Output the [X, Y] coordinate of the center of the cell containing the given text.  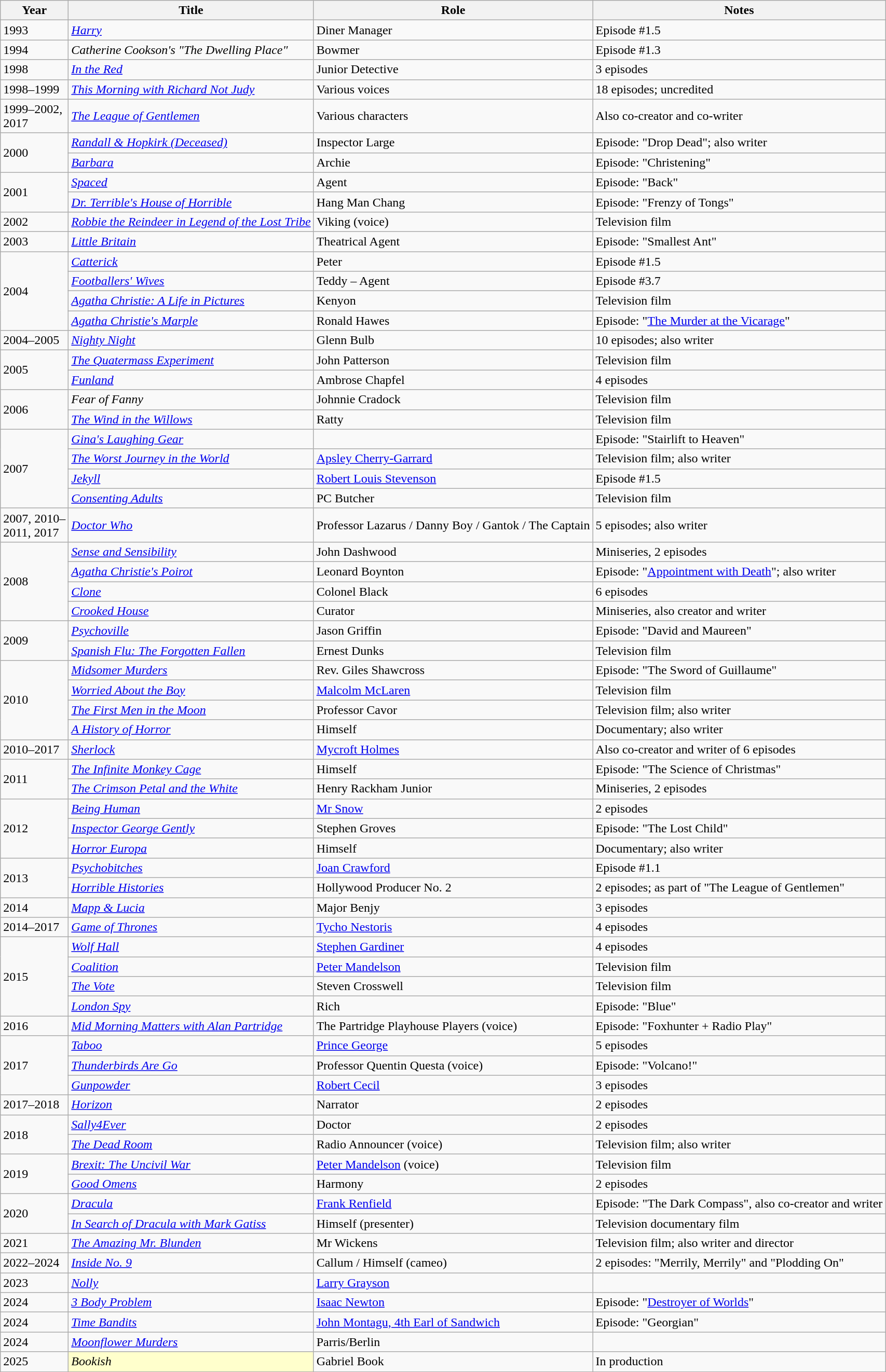
Title [191, 10]
Sally4Ever [191, 1124]
Mid Morning Matters with Alan Partridge [191, 1026]
3 Body Problem [191, 1302]
Ambrose Chapfel [453, 380]
Dracula [191, 1203]
The Amazing Mr. Blunden [191, 1243]
Wolf Hall [191, 947]
Jekyll [191, 478]
2007 [34, 469]
Apsley Cherry-Garrard [453, 459]
Midsomer Murders [191, 670]
Rev. Giles Shawcross [453, 670]
Also co-creator and co-writer [739, 116]
2001 [34, 192]
In production [739, 1362]
Professor Cavor [453, 710]
Episode: "The Dark Compass", also co-creator and writer [739, 1203]
2021 [34, 1243]
Professor Lazarus / Danny Boy / Gantok / The Captain [453, 525]
Horror Europa [191, 848]
Episode: "Smallest Ant" [739, 241]
In the Red [191, 70]
2020 [34, 1213]
Major Benjy [453, 908]
2008 [34, 581]
2 episodes: "Merrily, Merrily" and "Plodding On" [739, 1263]
2007, 2010–2011, 2017 [34, 525]
2018 [34, 1134]
Role [453, 10]
2010 [34, 700]
Horrible Histories [191, 887]
Robbie the Reindeer in Legend of the Lost Tribe [191, 222]
Colonel Black [453, 591]
Mycroft Holmes [453, 749]
1998–1999 [34, 89]
Funland [191, 380]
Little Britain [191, 241]
Spaced [191, 182]
Randall & Hopkirk (Deceased) [191, 143]
1994 [34, 50]
Episode: "Destroyer of Worlds" [739, 1302]
Game of Thrones [191, 927]
2015 [34, 977]
Miniseries, also creator and writer [739, 611]
2022–2024 [34, 1263]
5 episodes [739, 1046]
Joan Crawford [453, 868]
1998 [34, 70]
2019 [34, 1174]
The Crimson Petal and the White [191, 789]
Henry Rackham Junior [453, 789]
Glenn Bulb [453, 340]
Agatha Christie's Poirot [191, 571]
Crooked House [191, 611]
A History of Horror [191, 730]
Radio Announcer (voice) [453, 1144]
Episode: "Volcano!" [739, 1065]
Sense and Sensibility [191, 552]
Time Bandits [191, 1322]
2017 [34, 1065]
The Quatermass Experiment [191, 360]
Junior Detective [453, 70]
2016 [34, 1026]
Television documentary film [739, 1223]
18 episodes; uncredited [739, 89]
Episode: "Blue" [739, 1006]
Clone [191, 591]
Harmony [453, 1184]
5 episodes; also writer [739, 525]
London Spy [191, 1006]
Television film; also writer and director [739, 1243]
Footballers' Wives [191, 281]
Agatha Christie: A Life in Pictures [191, 301]
Mr Wickens [453, 1243]
2017–2018 [34, 1105]
10 episodes; also writer [739, 340]
Episode: "Stairlift to Heaven" [739, 439]
Notes [739, 10]
Frank Renfield [453, 1203]
Episode: "The Murder at the Vicarage" [739, 321]
Isaac Newton [453, 1302]
Peter Mandelson [453, 967]
Episode #1.3 [739, 50]
Episode: "Foxhunter + Radio Play" [739, 1026]
Parris/Berlin [453, 1342]
2006 [34, 409]
Ernest Dunks [453, 651]
2025 [34, 1362]
Episode: "David and Maureen" [739, 631]
Episode: "The Sword of Guillaume" [739, 670]
Being Human [191, 808]
Catterick [191, 261]
Tycho Nestoris [453, 927]
Diner Manager [453, 30]
Doctor [453, 1124]
Professor Quentin Questa (voice) [453, 1065]
2004 [34, 291]
Inspector Large [453, 143]
2002 [34, 222]
Year [34, 10]
Robert Cecil [453, 1085]
2000 [34, 153]
2013 [34, 877]
The Infinite Monkey Cage [191, 769]
Agent [453, 182]
Episode: "Frenzy of Tongs" [739, 202]
Rich [453, 1006]
Teddy – Agent [453, 281]
Robert Louis Stevenson [453, 478]
Psychobitches [191, 868]
Malcolm McLaren [453, 690]
The First Men in the Moon [191, 710]
Harry [191, 30]
The Dead Room [191, 1144]
2003 [34, 241]
Horizon [191, 1105]
Inside No. 9 [191, 1263]
Jason Griffin [453, 631]
Larry Grayson [453, 1283]
Mr Snow [453, 808]
Peter [453, 261]
Episode: "Appointment with Death"; also writer [739, 571]
Hollywood Producer No. 2 [453, 887]
Gina's Laughing Gear [191, 439]
The Worst Journey in the World [191, 459]
2011 [34, 779]
2012 [34, 828]
2023 [34, 1283]
Prince George [453, 1046]
Stephen Gardiner [453, 947]
Ratty [453, 419]
Thunderbirds Are Go [191, 1065]
Episode: "Georgian" [739, 1322]
The Vote [191, 986]
Archie [453, 162]
Catherine Cookson's "The Dwelling Place" [191, 50]
John Montagu, 4th Earl of Sandwich [453, 1322]
Theatrical Agent [453, 241]
Viking (voice) [453, 222]
The Wind in the Willows [191, 419]
Fear of Fanny [191, 400]
Spanish Flu: The Forgotten Fallen [191, 651]
2 episodes; as part of "The League of Gentlemen" [739, 887]
John Patterson [453, 360]
Hang Man Chang [453, 202]
Bookish [191, 1362]
Inspector George Gently [191, 828]
Agatha Christie's Marple [191, 321]
Various characters [453, 116]
The Partridge Playhouse Players (voice) [453, 1026]
2005 [34, 370]
Worried About the Boy [191, 690]
Psychoville [191, 631]
In Search of Dracula with Mark Gatiss [191, 1223]
Consenting Adults [191, 498]
Coalition [191, 967]
John Dashwood [453, 552]
2010–2017 [34, 749]
Gabriel Book [453, 1362]
Sherlock [191, 749]
2014–2017 [34, 927]
Peter Mandelson (voice) [453, 1164]
Barbara [191, 162]
Mapp & Lucia [191, 908]
Callum / Himself (cameo) [453, 1263]
The League of Gentlemen [191, 116]
Steven Crosswell [453, 986]
Episode: "Drop Dead"; also writer [739, 143]
Curator [453, 611]
Kenyon [453, 301]
Episode: "Christening" [739, 162]
Doctor Who [191, 525]
Taboo [191, 1046]
Nighty Night [191, 340]
Episode: "The Lost Child" [739, 828]
Narrator [453, 1105]
6 episodes [739, 591]
Stephen Groves [453, 828]
Bowmer [453, 50]
2004–2005 [34, 340]
1999–2002,2017 [34, 116]
Ronald Hawes [453, 321]
Various voices [453, 89]
Leonard Boynton [453, 571]
Episode: "The Science of Christmas" [739, 769]
Good Omens [191, 1184]
Also co-creator and writer of 6 episodes [739, 749]
Episode #3.7 [739, 281]
2014 [34, 908]
Nolly [191, 1283]
Himself (presenter) [453, 1223]
This Morning with Richard Not Judy [191, 89]
Episode: "Back" [739, 182]
Johnnie Cradock [453, 400]
Episode #1.1 [739, 868]
Gunpowder [191, 1085]
PC Butcher [453, 498]
Brexit: The Uncivil War [191, 1164]
Dr. Terrible's House of Horrible [191, 202]
1993 [34, 30]
Moonflower Murders [191, 1342]
2009 [34, 641]
